Find where the given text appears and provide that cell's center as [X, Y] coordinate. 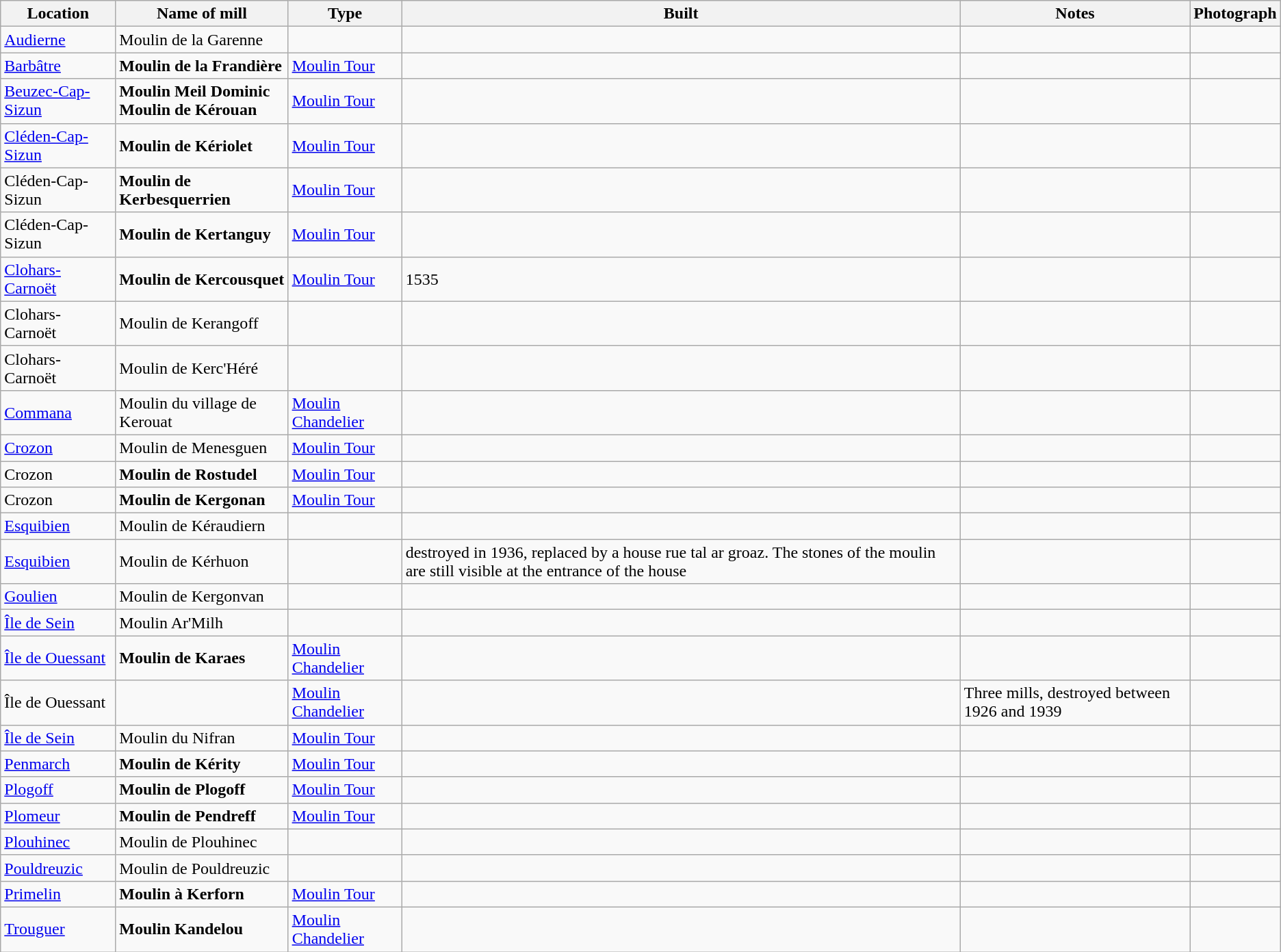
Moulin de Rostudel [202, 474]
Moulin de Kertanguy [202, 234]
Plomeur [58, 816]
Moulin de Karaes [202, 658]
Moulin de la Frandière [202, 66]
destroyed in 1936, replaced by a house rue tal ar groaz. The stones of the moulin are still visible at the entrance of the house [681, 561]
Moulin de Pouldreuzic [202, 868]
Audierne [58, 40]
Moulin à Kerforn [202, 894]
Moulin de Kériolet [202, 145]
Pouldreuzic [58, 868]
Moulin de Kerbesquerrien [202, 190]
Plogoff [58, 790]
Goulien [58, 597]
Location [58, 14]
Moulin du Nifran [202, 738]
Beuzec-Cap-Sizun [58, 101]
Three mills, destroyed between 1926 and 1939 [1075, 702]
Photograph [1235, 14]
Moulin de Kerc'Héré [202, 368]
Built [681, 14]
Moulin de Kerangoff [202, 323]
Name of mill [202, 14]
1535 [681, 279]
Moulin de Kergonan [202, 500]
Moulin de Menesguen [202, 448]
Moulin de Kergonvan [202, 597]
Type [345, 14]
Barbâtre [58, 66]
Commana [58, 412]
Moulin de Pendreff [202, 816]
Moulin de Plouhinec [202, 842]
Penmarch [58, 764]
Notes [1075, 14]
Moulin de Kérity [202, 764]
Moulin Kandelou [202, 929]
Moulin de Kéraudiern [202, 526]
Primelin [58, 894]
Trouguer [58, 929]
Moulin Ar'Milh [202, 623]
Plouhinec [58, 842]
Moulin Meil DominicMoulin de Kérouan [202, 101]
Moulin de la Garenne [202, 40]
Moulin de Plogoff [202, 790]
Moulin du village de Kerouat [202, 412]
Moulin de Kercousquet [202, 279]
Moulin de Kérhuon [202, 561]
